Output the [x, y] coordinate of the center of the cell containing the given text.  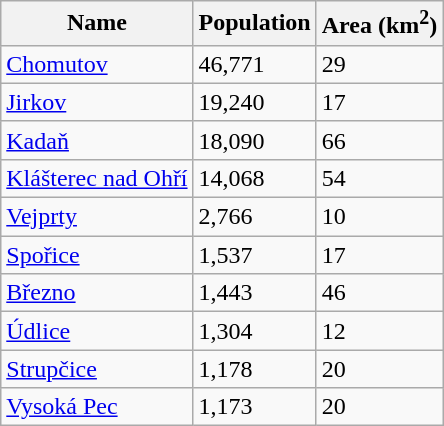
66 [380, 140]
14,068 [254, 178]
Vejprty [97, 217]
1,304 [254, 331]
Údlice [97, 331]
Population [254, 24]
46 [380, 293]
18,090 [254, 140]
1,537 [254, 255]
1,443 [254, 293]
Klášterec nad Ohří [97, 178]
Jirkov [97, 102]
54 [380, 178]
Area (km2) [380, 24]
46,771 [254, 64]
Vysoká Pec [97, 407]
Spořice [97, 255]
1,173 [254, 407]
Chomutov [97, 64]
Strupčice [97, 369]
19,240 [254, 102]
12 [380, 331]
10 [380, 217]
Name [97, 24]
Březno [97, 293]
Kadaň [97, 140]
2,766 [254, 217]
1,178 [254, 369]
29 [380, 64]
